For the text-containing cell, return its midpoint in (X, Y) coordinate format. 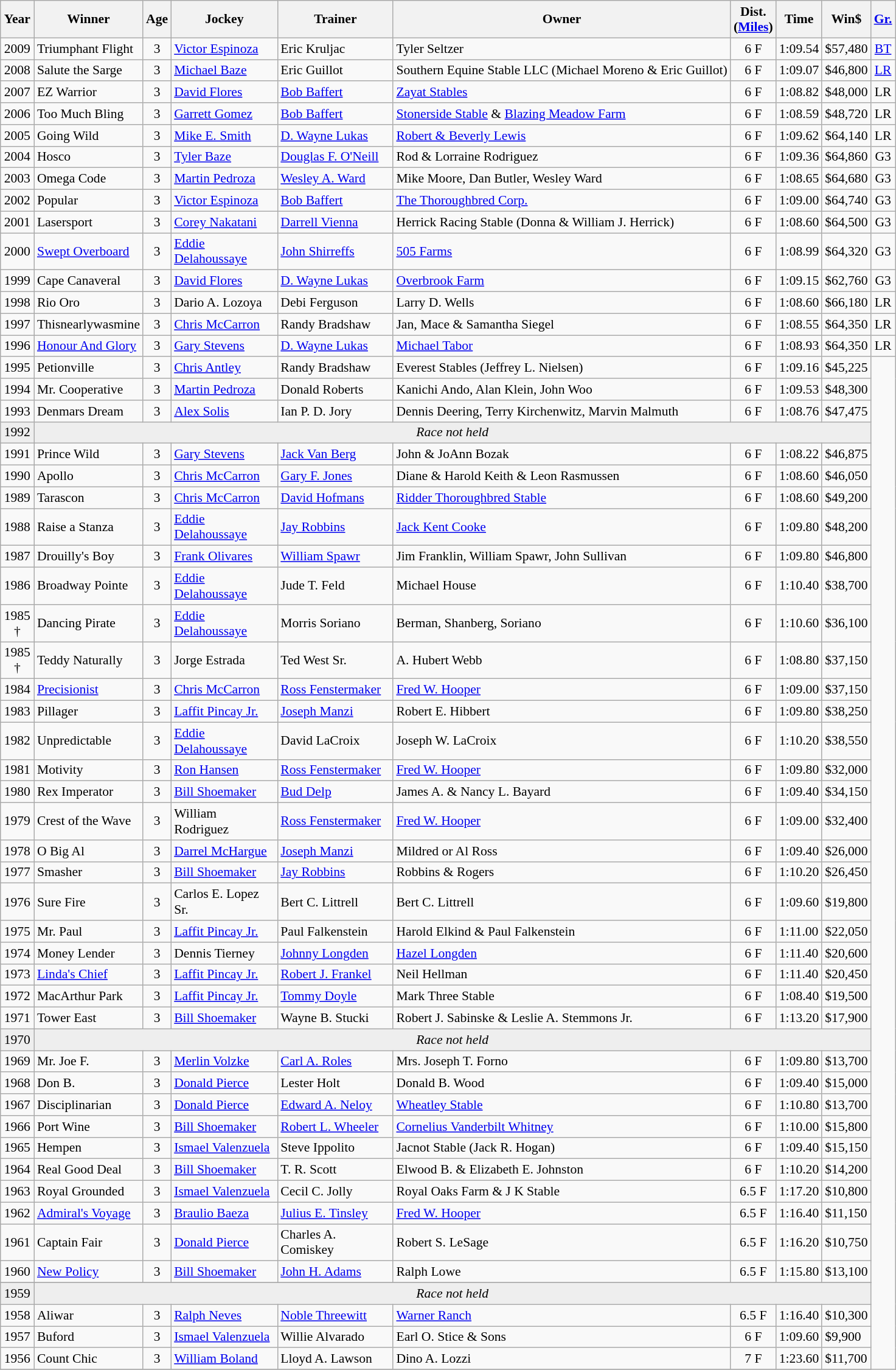
Sure Fire (89, 902)
Tarascon (89, 498)
1:08.59 (799, 114)
Braulio Baeza (224, 1213)
1:09.15 (799, 281)
Larry D. Wells (561, 303)
1:09.62 (799, 136)
1993 (17, 411)
1:09.54 (799, 49)
1:09.07 (799, 71)
Going Wild (89, 136)
Joseph W. LaCroix (561, 741)
$15,000 (846, 1083)
2007 (17, 92)
1964 (17, 1170)
$64,740 (846, 201)
1:23.60 (799, 1359)
Jockey (224, 19)
1988 (17, 527)
1963 (17, 1192)
1983 (17, 712)
Real Good Deal (89, 1170)
Garrett Gomez (224, 114)
Neil Hellman (561, 975)
7 F (753, 1359)
Berman, Shanberg, Soriano (561, 623)
2004 (17, 157)
$47,475 (846, 411)
1973 (17, 975)
$32,000 (846, 770)
1987 (17, 557)
Charles A. Comiskey (335, 1242)
$66,180 (846, 303)
Year (17, 19)
Owner (561, 19)
Ralph Neves (224, 1315)
1:08.22 (799, 454)
Broadway Pointe (89, 586)
1990 (17, 476)
Darrel McHargue (224, 851)
Drouilly's Boy (89, 557)
Mrs. Joseph T. Forno (561, 1062)
Royal Grounded (89, 1192)
$10,300 (846, 1315)
Mildred or Al Ross (561, 851)
$48,300 (846, 389)
Southern Equine Stable LLC (Michael Moreno & Eric Guillot) (561, 71)
$22,050 (846, 931)
Dario A. Lozoya (224, 303)
Count Chic (89, 1359)
$49,200 (846, 498)
Douglas F. O'Neill (335, 157)
1:10.80 (799, 1105)
$20,600 (846, 953)
1977 (17, 872)
Wayne B. Stucki (335, 1018)
Gary F. Jones (335, 476)
$38,700 (846, 586)
$64,500 (846, 222)
Morris Soriano (335, 623)
Tower East (89, 1018)
Chris Antley (224, 368)
$15,150 (846, 1148)
Ian P. D. Jory (335, 411)
Omega Code (89, 179)
Hazel Longden (561, 953)
1:08.65 (799, 179)
1995 (17, 368)
Rod & Lorraine Rodriguez (561, 157)
Michael Baze (224, 71)
Tommy Doyle (335, 996)
Harold Elkind & Paul Falkenstein (561, 931)
Darrell Vienna (335, 222)
Ted West Sr. (335, 661)
Cornelius Vanderbilt Whitney (561, 1127)
1999 (17, 281)
Dist. (Miles) (753, 19)
1994 (17, 389)
1:08.99 (799, 252)
Donald Roberts (335, 389)
1:08.76 (799, 411)
$19,500 (846, 996)
$20,450 (846, 975)
$34,150 (846, 792)
Captain Fair (89, 1242)
William Rodriguez (224, 821)
$10,750 (846, 1242)
John & JoAnn Bozak (561, 454)
Cape Canaveral (89, 281)
$13,100 (846, 1272)
1968 (17, 1083)
Lloyd A. Lawson (335, 1359)
Robert E. Hibbert (561, 712)
1:08.40 (799, 996)
William Spawr (335, 557)
Teddy Naturally (89, 661)
1959 (17, 1294)
Zayat Stables (561, 92)
Donald B. Wood (561, 1083)
Dennis Deering, Terry Kirchenwitz, Marvin Malmuth (561, 411)
Alex Solis (224, 411)
1961 (17, 1242)
1:16.20 (799, 1242)
1:10.00 (799, 1127)
Noble Threewitt (335, 1315)
Ralph Lowe (561, 1272)
Mike Moore, Dan Butler, Wesley Ward (561, 179)
Popular (89, 201)
Jack Kent Cooke (561, 527)
$46,050 (846, 476)
$64,860 (846, 157)
1:17.20 (799, 1192)
1956 (17, 1359)
Age (157, 19)
1:08.82 (799, 92)
Jorge Estrada (224, 661)
Jacnot Stable (Jack R. Hogan) (561, 1148)
EZ Warrior (89, 92)
$26,000 (846, 851)
Robbins & Rogers (561, 872)
1972 (17, 996)
$57,480 (846, 49)
Rio Oro (89, 303)
2002 (17, 201)
Pillager (89, 712)
2008 (17, 71)
O Big Al (89, 851)
2009 (17, 49)
1:08.80 (799, 661)
2001 (17, 222)
Wheatley Stable (561, 1105)
Ridder Thoroughbred Stable (561, 498)
Jack Van Berg (335, 454)
1996 (17, 346)
Michael Tabor (561, 346)
$32,400 (846, 821)
Kanichi Ando, Alan Klein, John Woo (561, 389)
John Shirreffs (335, 252)
MacArthur Park (89, 996)
Debi Ferguson (335, 303)
Michael House (561, 586)
Honour And Glory (89, 346)
Mr. Cooperative (89, 389)
Earl O. Stice & Sons (561, 1337)
Willie Alvarado (335, 1337)
Julius E. Tinsley (335, 1213)
Cecil C. Jolly (335, 1192)
Robert J. Frankel (335, 975)
Dino A. Lozzi (561, 1359)
Crest of the Wave (89, 821)
Winner (89, 19)
Elwood B. & Elizabeth E. Johnston (561, 1170)
Mr. Joe F. (89, 1062)
$48,720 (846, 114)
1960 (17, 1272)
$26,450 (846, 872)
Gr. (883, 19)
Mark Three Stable (561, 996)
1982 (17, 741)
1965 (17, 1148)
David Hofmans (335, 498)
Paul Falkenstein (335, 931)
Eric Guillot (335, 71)
Jan, Mace & Samantha Siegel (561, 324)
Bud Delp (335, 792)
Eric Kruljac (335, 49)
Don B. (89, 1083)
$15,800 (846, 1127)
Dancing Pirate (89, 623)
Robert & Beverly Lewis (561, 136)
1992 (17, 433)
Herrick Racing Stable (Donna & William J. Herrick) (561, 222)
$48,000 (846, 92)
505 Farms (561, 252)
$11,150 (846, 1213)
Robert L. Wheeler (335, 1127)
Aliwar (89, 1315)
Steve Ippolito (335, 1148)
Everest Stables (Jeffrey L. Nielsen) (561, 368)
1958 (17, 1315)
1962 (17, 1213)
Warner Ranch (561, 1315)
Triumphant Flight (89, 49)
1966 (17, 1127)
Petionville (89, 368)
2003 (17, 179)
Robert J. Sabinske & Leslie A. Stemmons Jr. (561, 1018)
1986 (17, 586)
1974 (17, 953)
Jim Franklin, William Spawr, John Sullivan (561, 557)
David LaCroix (335, 741)
2005 (17, 136)
1:13.20 (799, 1018)
Frank Olivares (224, 557)
Diane & Harold Keith & Leon Rasmussen (561, 476)
William Boland (224, 1359)
Unpredictable (89, 741)
1998 (17, 303)
Royal Oaks Farm & J K Stable (561, 1192)
$36,100 (846, 623)
$17,900 (846, 1018)
$62,760 (846, 281)
A. Hubert Webb (561, 661)
Hosco (89, 157)
Buford (89, 1337)
Denmars Dream (89, 411)
John H. Adams (335, 1272)
James A. & Nancy L. Bayard (561, 792)
Overbrook Farm (561, 281)
$64,140 (846, 136)
1978 (17, 851)
Merlin Volzke (224, 1062)
Lester Holt (335, 1083)
Motivity (89, 770)
1:15.80 (799, 1272)
1991 (17, 454)
Too Much Bling (89, 114)
Linda's Chief (89, 975)
1976 (17, 902)
1:11.00 (799, 931)
$38,250 (846, 712)
$10,800 (846, 1192)
$64,320 (846, 252)
Disciplinarian (89, 1105)
Edward A. Neloy (335, 1105)
Precisionist (89, 690)
Stonerside Stable & Blazing Meadow Farm (561, 114)
Jude T. Feld (335, 586)
Ron Hansen (224, 770)
Trainer (335, 19)
1:10.60 (799, 623)
1981 (17, 770)
1971 (17, 1018)
$19,800 (846, 902)
1989 (17, 498)
$48,200 (846, 527)
Thisnearlywasmine (89, 324)
$11,700 (846, 1359)
Tyler Seltzer (561, 49)
2006 (17, 114)
1979 (17, 821)
Wesley A. Ward (335, 179)
Rex Imperator (89, 792)
1:08.93 (799, 346)
1957 (17, 1337)
1967 (17, 1105)
Carl A. Roles (335, 1062)
$46,875 (846, 454)
Salute the Sarge (89, 71)
1:10.40 (799, 586)
Carlos E. Lopez Sr. (224, 902)
Robert S. LeSage (561, 1242)
The Thoroughbred Corp. (561, 201)
Hempen (89, 1148)
Corey Nakatani (224, 222)
1:09.36 (799, 157)
$45,225 (846, 368)
1:08.55 (799, 324)
Admiral's Voyage (89, 1213)
Dennis Tierney (224, 953)
Apollo (89, 476)
1970 (17, 1040)
Mr. Paul (89, 931)
1997 (17, 324)
1975 (17, 931)
1:09.16 (799, 368)
New Policy (89, 1272)
Win$ (846, 19)
Port Wine (89, 1127)
2000 (17, 252)
1969 (17, 1062)
1980 (17, 792)
1984 (17, 690)
$64,680 (846, 179)
$38,550 (846, 741)
Raise a Stanza (89, 527)
BT (883, 49)
T. R. Scott (335, 1170)
$14,200 (846, 1170)
Johnny Longden (335, 953)
Time (799, 19)
$9,900 (846, 1337)
Prince Wild (89, 454)
Lasersport (89, 222)
Smasher (89, 872)
Money Lender (89, 953)
1:09.53 (799, 389)
Mike E. Smith (224, 136)
Swept Overboard (89, 252)
Tyler Baze (224, 157)
